From the cell containing the given text, extract its center point as [x, y] coordinate. 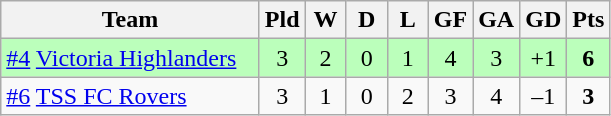
Pts [588, 20]
L [408, 20]
6 [588, 58]
GA [496, 20]
GD [544, 20]
Team [130, 20]
+1 [544, 58]
#6 TSS FC Rovers [130, 96]
W [326, 20]
#4 Victoria Highlanders [130, 58]
Pld [282, 20]
–1 [544, 96]
D [366, 20]
GF [450, 20]
